Scan for the cell matching the given text and deliver its (X, Y) coordinate at center. 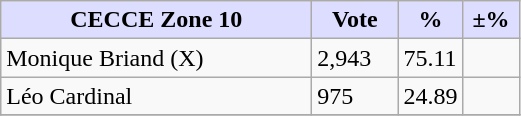
24.89 (430, 96)
Monique Briand (X) (156, 58)
CECCE Zone 10 (156, 20)
Léo Cardinal (156, 96)
±% (491, 20)
2,943 (355, 58)
975 (355, 96)
% (430, 20)
Vote (355, 20)
75.11 (430, 58)
